Detect which cell encompasses the target text, then output its [X, Y] center coordinate. 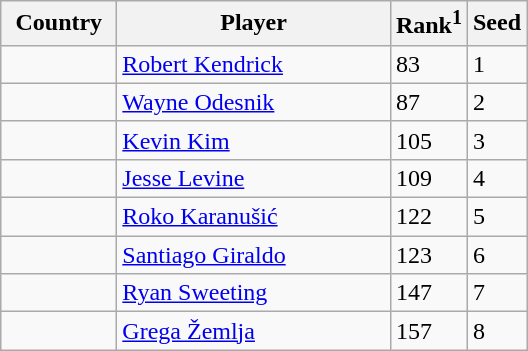
157 [428, 331]
Rank1 [428, 24]
Seed [496, 24]
Roko Karanušić [254, 217]
Ryan Sweeting [254, 293]
Kevin Kim [254, 140]
87 [428, 102]
Grega Žemlja [254, 331]
6 [496, 255]
Jesse Levine [254, 178]
Robert Kendrick [254, 64]
7 [496, 293]
5 [496, 217]
123 [428, 255]
3 [496, 140]
105 [428, 140]
4 [496, 178]
2 [496, 102]
122 [428, 217]
83 [428, 64]
Country [59, 24]
Player [254, 24]
8 [496, 331]
1 [496, 64]
Santiago Giraldo [254, 255]
Wayne Odesnik [254, 102]
109 [428, 178]
147 [428, 293]
